Extract the (X, Y) coordinate from the center of the cell holding the provided text.  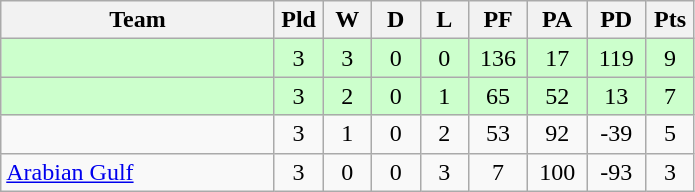
-93 (616, 172)
Team (138, 20)
52 (558, 96)
Arabian Gulf (138, 172)
W (348, 20)
17 (558, 58)
92 (558, 134)
Pld (298, 20)
PD (616, 20)
100 (558, 172)
119 (616, 58)
L (444, 20)
9 (670, 58)
Pts (670, 20)
PF (498, 20)
5 (670, 134)
PA (558, 20)
53 (498, 134)
136 (498, 58)
65 (498, 96)
D (396, 20)
-39 (616, 134)
13 (616, 96)
